Locate the cell with the specified text and output its (x, y) center coordinate. 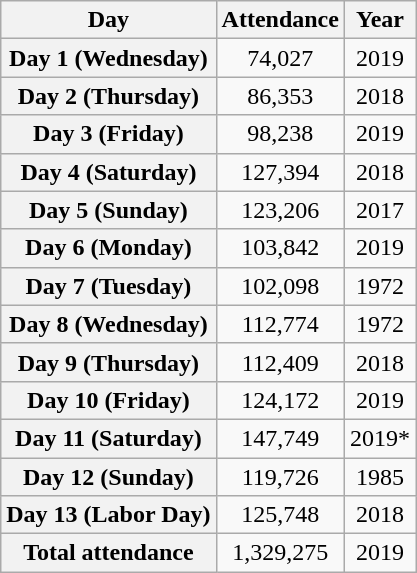
98,238 (280, 134)
119,726 (280, 477)
Attendance (280, 20)
86,353 (280, 96)
112,774 (280, 324)
103,842 (280, 248)
1985 (380, 477)
127,394 (280, 172)
Day 7 (Tuesday) (108, 286)
112,409 (280, 362)
Day 11 (Saturday) (108, 438)
Day 2 (Thursday) (108, 96)
Day 13 (Labor Day) (108, 515)
Day 12 (Sunday) (108, 477)
Day 4 (Saturday) (108, 172)
Day 10 (Friday) (108, 400)
2019* (380, 438)
Day 5 (Sunday) (108, 210)
102,098 (280, 286)
Day 3 (Friday) (108, 134)
74,027 (280, 58)
Day (108, 20)
124,172 (280, 400)
Day 1 (Wednesday) (108, 58)
Day 9 (Thursday) (108, 362)
147,749 (280, 438)
1,329,275 (280, 553)
123,206 (280, 210)
125,748 (280, 515)
Day 8 (Wednesday) (108, 324)
Total attendance (108, 553)
2017 (380, 210)
Day 6 (Monday) (108, 248)
Year (380, 20)
